Extract the (X, Y) coordinate from the center of the cell holding the provided text.  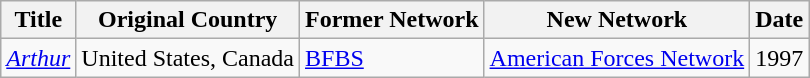
Arthur (38, 58)
BFBS (392, 58)
United States, Canada (188, 58)
New Network (617, 20)
Original Country (188, 20)
American Forces Network (617, 58)
1997 (780, 58)
Former Network (392, 20)
Title (38, 20)
Date (780, 20)
